From the cell containing the given text, extract its center point as [X, Y] coordinate. 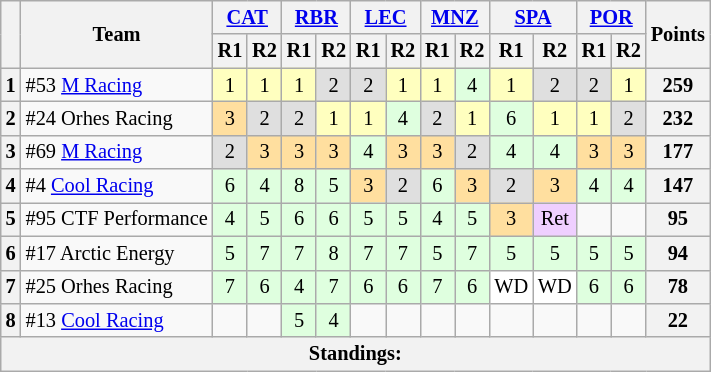
232 [678, 118]
94 [678, 253]
22 [678, 320]
#25 Orhes Racing [117, 287]
Ret [555, 219]
#24 Orhes Racing [117, 118]
CAT [248, 17]
#13 Cool Racing [117, 320]
POR [612, 17]
#69 M Racing [117, 152]
95 [678, 219]
Standings: [356, 354]
RBR [316, 17]
MNZ [454, 17]
#17 Arctic Energy [117, 253]
#53 M Racing [117, 85]
147 [678, 186]
#4 Cool Racing [117, 186]
LEC [386, 17]
Team [117, 34]
259 [678, 85]
#95 CTF Performance [117, 219]
78 [678, 287]
Points [678, 34]
SPA [532, 17]
177 [678, 152]
